Identify which cell holds the provided text, then report its [x, y] central coordinate. 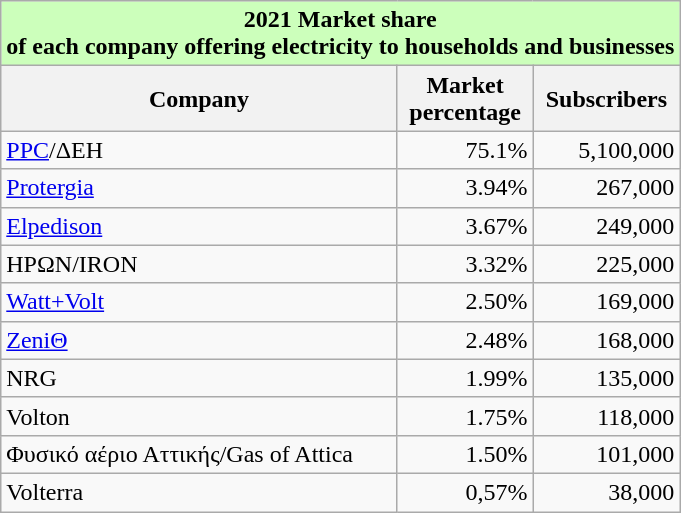
ZeniΘ [199, 340]
0,57% [465, 492]
Elpedison [199, 226]
1.99% [465, 378]
168,000 [606, 340]
5,100,000 [606, 150]
2.50% [465, 302]
267,000 [606, 188]
3.32% [465, 264]
Company [199, 98]
Volterra [199, 492]
Φυσικό αέριο Αττικής/Gas of Attica [199, 454]
Watt+Volt [199, 302]
225,000 [606, 264]
75.1% [465, 150]
118,000 [606, 416]
101,000 [606, 454]
135,000 [606, 378]
Subscribers [606, 98]
3.67% [465, 226]
2021 Market share of each company offering electricity to households and businesses [340, 34]
PPC/ΔΕΗ [199, 150]
1.50% [465, 454]
Protergia [199, 188]
249,000 [606, 226]
Market percentage [465, 98]
169,000 [606, 302]
38,000 [606, 492]
Volton [199, 416]
2.48% [465, 340]
ΗΡΩΝ/IRON [199, 264]
3.94% [465, 188]
1.75% [465, 416]
NRG [199, 378]
